Extract the [x, y] coordinate from the center of the cell holding the provided text.  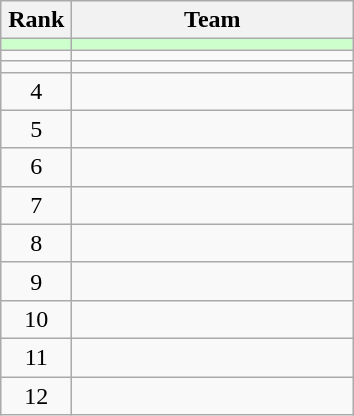
12 [36, 395]
Team [212, 20]
5 [36, 129]
10 [36, 319]
7 [36, 205]
9 [36, 281]
Rank [36, 20]
4 [36, 91]
8 [36, 243]
11 [36, 357]
6 [36, 167]
